Determine the (X, Y) coordinate at the center of the cell enclosing the given text.  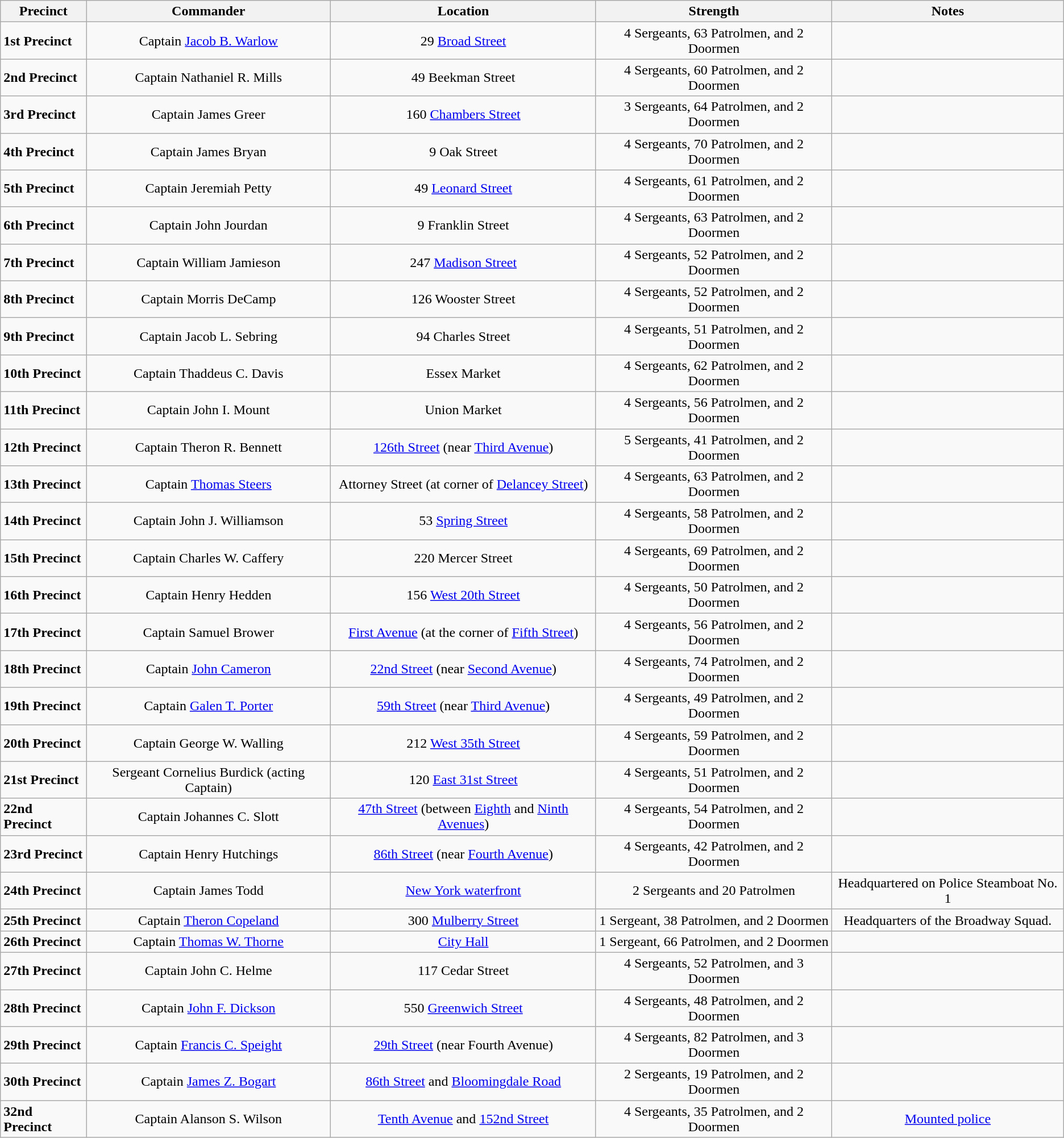
Captain Henry Hedden (209, 595)
Captain Thomas Steers (209, 484)
3 Sergeants, 64 Patrolmen, and 2 Doormen (714, 115)
Captain Samuel Brower (209, 632)
9th Precinct (43, 336)
New York waterfront (464, 891)
4 Sergeants, 62 Patrolmen, and 2 Doormen (714, 373)
18th Precinct (43, 669)
Captain Jacob B. Warlow (209, 41)
Captain John C. Helme (209, 970)
47th Street (between Eighth and Ninth Avenues) (464, 817)
Tenth Avenue and 152nd Street (464, 1119)
Notes (948, 11)
49 Leonard Street (464, 189)
Commander (209, 11)
11th Precinct (43, 410)
Essex Market (464, 373)
Captain Thomas W. Thorne (209, 941)
Captain John I. Mount (209, 410)
17th Precinct (43, 632)
4 Sergeants, 82 Patrolmen, and 3 Doormen (714, 1045)
Captain Francis C. Speight (209, 1045)
4 Sergeants, 52 Patrolmen, and 3 Doormen (714, 970)
126th Street (near Third Avenue) (464, 447)
20th Precinct (43, 743)
156 West 20th Street (464, 595)
86th Street and Bloomingdale Road (464, 1082)
24th Precinct (43, 891)
8th Precinct (43, 299)
32nd Precinct (43, 1119)
Headquartered on Police Steamboat No. 1 (948, 891)
4th Precinct (43, 151)
Captain Jeremiah Petty (209, 189)
Captain William Jamieson (209, 262)
27th Precinct (43, 970)
120 East 31st Street (464, 779)
9 Oak Street (464, 151)
Captain Charles W. Caffery (209, 558)
1 Sergeant, 66 Patrolmen, and 2 Doormen (714, 941)
Captain George W. Walling (209, 743)
9 Franklin Street (464, 225)
25th Precinct (43, 920)
19th Precinct (43, 706)
5th Precinct (43, 189)
4 Sergeants, 48 Patrolmen, and 2 Doormen (714, 1008)
Captain Morris DeCamp (209, 299)
Headquarters of the Broadway Squad. (948, 920)
212 West 35th Street (464, 743)
Mounted police (948, 1119)
4 Sergeants, 54 Patrolmen, and 2 Doormen (714, 817)
4 Sergeants, 69 Patrolmen, and 2 Doormen (714, 558)
Captain Thaddeus C. Davis (209, 373)
28th Precinct (43, 1008)
30th Precinct (43, 1082)
City Hall (464, 941)
1st Precinct (43, 41)
10th Precinct (43, 373)
Strength (714, 11)
Captain John Cameron (209, 669)
220 Mercer Street (464, 558)
16th Precinct (43, 595)
4 Sergeants, 59 Patrolmen, and 2 Doormen (714, 743)
7th Precinct (43, 262)
4 Sergeants, 60 Patrolmen, and 2 Doormen (714, 77)
49 Beekman Street (464, 77)
4 Sergeants, 61 Patrolmen, and 2 Doormen (714, 189)
Captain John F. Dickson (209, 1008)
13th Precinct (43, 484)
4 Sergeants, 58 Patrolmen, and 2 Doormen (714, 522)
29th Precinct (43, 1045)
126 Wooster Street (464, 299)
53 Spring Street (464, 522)
Captain Theron Copeland (209, 920)
14th Precinct (43, 522)
Captain Nathaniel R. Mills (209, 77)
2 Sergeants and 20 Patrolmen (714, 891)
12th Precinct (43, 447)
Captain Henry Hutchings (209, 853)
Captain James Todd (209, 891)
4 Sergeants, 74 Patrolmen, and 2 Doormen (714, 669)
160 Chambers Street (464, 115)
5 Sergeants, 41 Patrolmen, and 2 Doormen (714, 447)
4 Sergeants, 35 Patrolmen, and 2 Doormen (714, 1119)
Captain James Z. Bogart (209, 1082)
15th Precinct (43, 558)
1 Sergeant, 38 Patrolmen, and 2 Doormen (714, 920)
4 Sergeants, 42 Patrolmen, and 2 Doormen (714, 853)
Captain Johannes C. Slott (209, 817)
550 Greenwich Street (464, 1008)
Location (464, 11)
117 Cedar Street (464, 970)
29th Street (near Fourth Avenue) (464, 1045)
First Avenue (at the corner of Fifth Street) (464, 632)
Attorney Street (at corner of Delancey Street) (464, 484)
Union Market (464, 410)
Captain James Bryan (209, 151)
3rd Precinct (43, 115)
Captain James Greer (209, 115)
23rd Precinct (43, 853)
Captain John Jourdan (209, 225)
6th Precinct (43, 225)
2 Sergeants, 19 Patrolmen, and 2 Doormen (714, 1082)
4 Sergeants, 50 Patrolmen, and 2 Doormen (714, 595)
Captain Jacob L. Sebring (209, 336)
Sergeant Cornelius Burdick (acting Captain) (209, 779)
22nd Street (near Second Avenue) (464, 669)
Captain Galen T. Porter (209, 706)
Captain Theron R. Bennett (209, 447)
29 Broad Street (464, 41)
Captain Alanson S. Wilson (209, 1119)
26th Precinct (43, 941)
247 Madison Street (464, 262)
300 Mulberry Street (464, 920)
Precinct (43, 11)
2nd Precinct (43, 77)
94 Charles Street (464, 336)
86th Street (near Fourth Avenue) (464, 853)
4 Sergeants, 49 Patrolmen, and 2 Doormen (714, 706)
22nd Precinct (43, 817)
59th Street (near Third Avenue) (464, 706)
4 Sergeants, 70 Patrolmen, and 2 Doormen (714, 151)
21st Precinct (43, 779)
Captain John J. Williamson (209, 522)
